Return [x, y] of the center of cell containing provided text 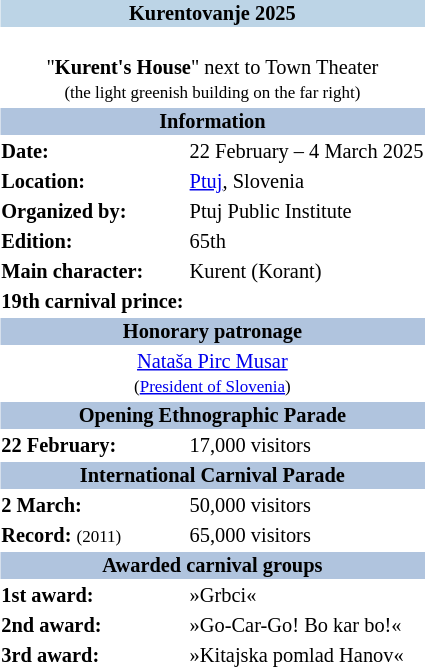
65,000 visitors [306, 536]
22 February – 4 March 2025 [306, 152]
1st award: [92, 596]
2 March: [92, 506]
Awarded carnival groups [212, 566]
Organized by: [92, 212]
International Carnival Parade [212, 476]
Information [212, 122]
Record: (2011) [92, 536]
"Kurent's House" next to Town Theater(the light greenish building on the far right) [212, 68]
65th [306, 242]
Edition: [92, 242]
Kurent (Korant) [306, 272]
Honorary patronage [212, 332]
»Go-Car-Go! Bo kar bo!« [306, 626]
2nd award: [92, 626]
Opening Ethnographic Parade [212, 416]
17,000 visitors [306, 446]
»Grbci« [306, 596]
Date: [92, 152]
Location: [92, 182]
50,000 visitors [306, 506]
Ptuj, Slovenia [306, 182]
19th carnival prince: [92, 302]
22 February: [92, 446]
Ptuj Public Institute [306, 212]
Main character: [92, 272]
Kurentovanje 2025 [212, 14]
Nataša Pirc Musar(President of Slovenia) [212, 374]
